Return the (x, y) coordinate for the center point of the cell that contains the specified text.  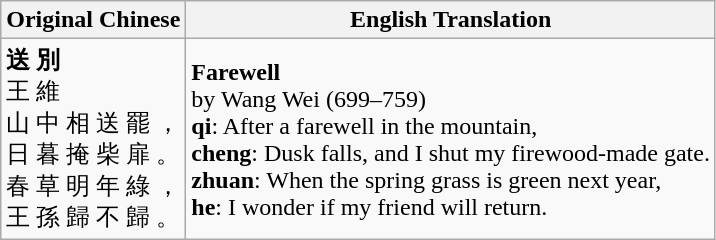
Original Chinese (94, 20)
English Translation (451, 20)
送 別王 維山 中 相 送 罷 ，日 暮 掩 柴 扉 。春 草 明 年 綠 ，王 孫 歸 不 歸 。 (94, 139)
